For the text-containing cell, return its midpoint in [X, Y] coordinate format. 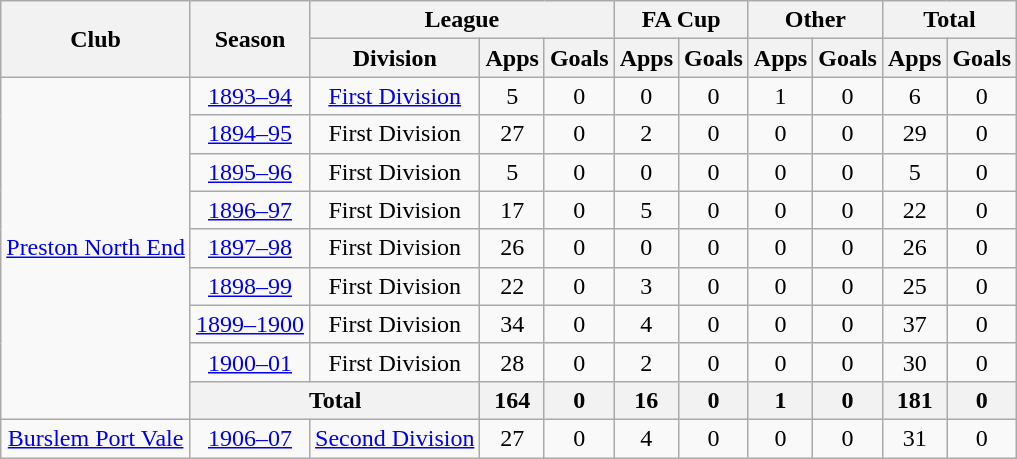
25 [914, 286]
1897–98 [250, 248]
37 [914, 324]
181 [914, 400]
1895–96 [250, 172]
3 [646, 286]
1893–94 [250, 96]
1894–95 [250, 134]
Division [395, 58]
Burslem Port Vale [96, 438]
28 [512, 362]
29 [914, 134]
1896–97 [250, 210]
1899–1900 [250, 324]
Second Division [395, 438]
Club [96, 39]
16 [646, 400]
17 [512, 210]
6 [914, 96]
FA Cup [681, 20]
164 [512, 400]
31 [914, 438]
Preston North End [96, 248]
1900–01 [250, 362]
Other [815, 20]
1906–07 [250, 438]
1898–99 [250, 286]
30 [914, 362]
Season [250, 39]
League [462, 20]
34 [512, 324]
